Scan for the cell matching the given text and deliver its (X, Y) coordinate at center. 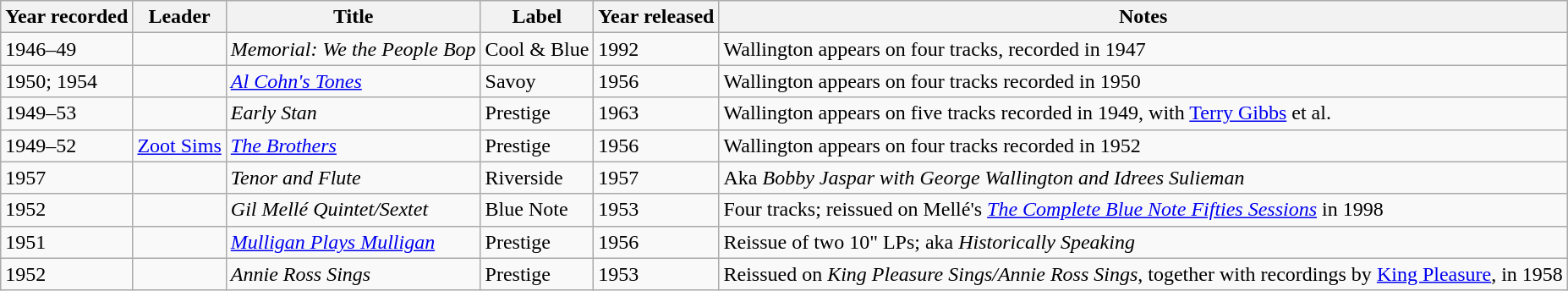
Year released (656, 17)
Riverside (537, 178)
Title (354, 17)
Wallington appears on five tracks recorded in 1949, with Terry Gibbs et al. (1143, 113)
1946–49 (67, 49)
Wallington appears on four tracks, recorded in 1947 (1143, 49)
Reissue of two 10" LPs; aka Historically Speaking (1143, 242)
Wallington appears on four tracks recorded in 1950 (1143, 81)
Leader (179, 17)
Mulligan Plays Mulligan (354, 242)
Memorial: We the People Bop (354, 49)
Wallington appears on four tracks recorded in 1952 (1143, 145)
Annie Ross Sings (354, 274)
1950; 1954 (67, 81)
Zoot Sims (179, 145)
Tenor and Flute (354, 178)
Savoy (537, 81)
Early Stan (354, 113)
Four tracks; reissued on Mellé's The Complete Blue Note Fifties Sessions in 1998 (1143, 210)
Cool & Blue (537, 49)
Reissued on King Pleasure Sings/Annie Ross Sings, together with recordings by King Pleasure, in 1958 (1143, 274)
1951 (67, 242)
Year recorded (67, 17)
Aka Bobby Jaspar with George Wallington and Idrees Sulieman (1143, 178)
Notes (1143, 17)
1963 (656, 113)
Gil Mellé Quintet/Sextet (354, 210)
1949–53 (67, 113)
Blue Note (537, 210)
The Brothers (354, 145)
1992 (656, 49)
Al Cohn's Tones (354, 81)
Label (537, 17)
1949–52 (67, 145)
